Detect which cell encompasses the target text, then output its [X, Y] center coordinate. 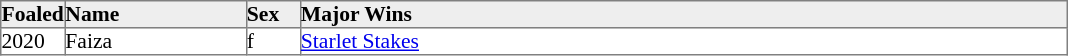
Name [156, 14]
Starlet Stakes [683, 42]
Foaled [33, 14]
f [273, 42]
Sex [273, 14]
Major Wins [683, 14]
2020 [33, 42]
Faiza [156, 42]
